Capture the cell that displays the provided text and extract its [X, Y] central coordinate. 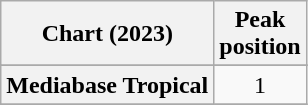
Mediabase Tropical [108, 85]
Chart (2023) [108, 34]
Peakposition [260, 34]
1 [260, 85]
